Output the [X, Y] coordinate of the center of the cell containing the given text.  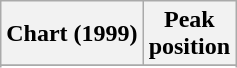
Peakposition [189, 34]
Chart (1999) [72, 34]
